Output the [X, Y] coordinate of the center of the cell containing the given text.  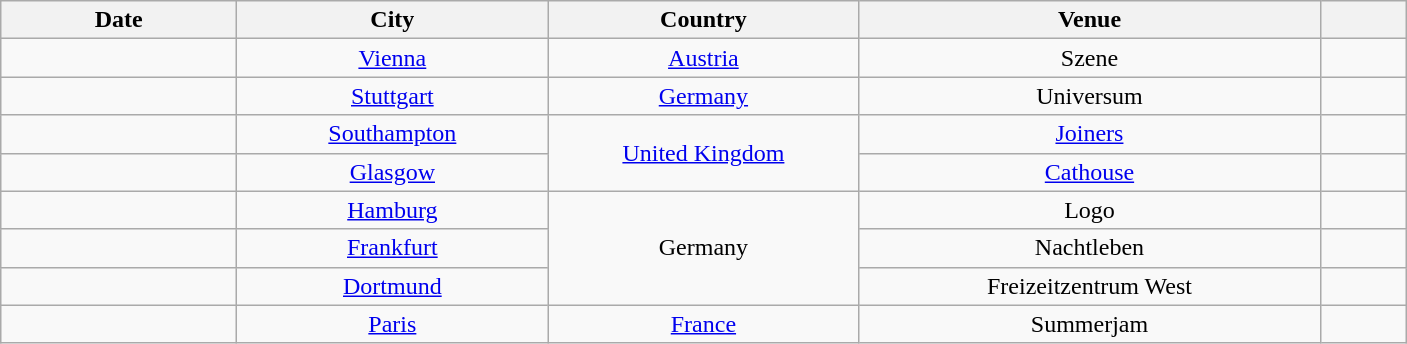
Universum [1090, 96]
Country [704, 20]
Dortmund [392, 286]
City [392, 20]
Joiners [1090, 134]
United Kingdom [704, 153]
Vienna [392, 58]
Summerjam [1090, 324]
Frankfurt [392, 248]
Glasgow [392, 172]
Cathouse [1090, 172]
France [704, 324]
Freizeitzentrum West [1090, 286]
Paris [392, 324]
Hamburg [392, 210]
Logo [1090, 210]
Austria [704, 58]
Stuttgart [392, 96]
Szene [1090, 58]
Venue [1090, 20]
Nachtleben [1090, 248]
Southampton [392, 134]
Date [119, 20]
